For the text-containing cell, return its midpoint in (X, Y) coordinate format. 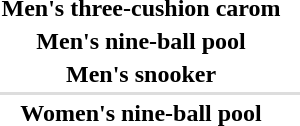
Men's snooker (141, 74)
Men's nine-ball pool (141, 41)
